Output the [X, Y] coordinate of the center of the cell containing the given text.  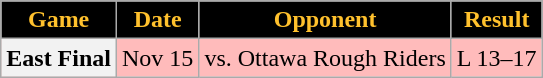
vs. Ottawa Rough Riders [325, 58]
Game [59, 20]
Opponent [325, 20]
East Final [59, 58]
Result [496, 20]
Date [158, 20]
L 13–17 [496, 58]
Nov 15 [158, 58]
